Return (X, Y) of the center of cell containing provided text 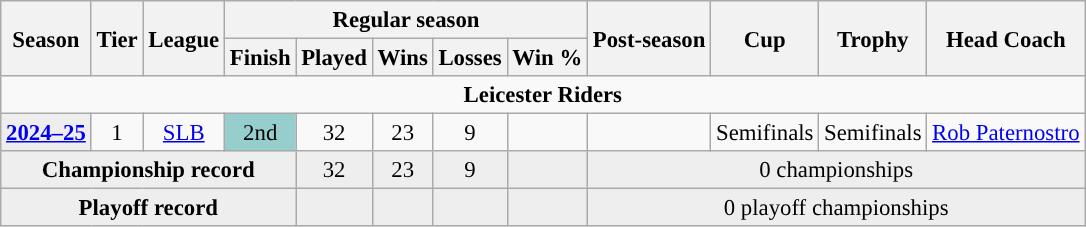
Season (46, 38)
Championship record (148, 170)
League (184, 38)
1 (117, 133)
Leicester Riders (543, 95)
Losses (470, 58)
Cup (765, 38)
Rob Paternostro (1006, 133)
2024–25 (46, 133)
Trophy (873, 38)
SLB (184, 133)
Wins (402, 58)
Win % (547, 58)
2nd (260, 133)
Finish (260, 58)
Regular season (406, 20)
Played (334, 58)
Playoff record (148, 208)
Post-season (648, 38)
0 championships (836, 170)
0 playoff championships (836, 208)
Tier (117, 38)
Head Coach (1006, 38)
